Find where the given text appears and provide that cell's center as (X, Y) coordinate. 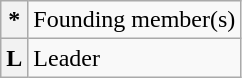
* (14, 20)
Founding member(s) (134, 20)
Leader (134, 58)
L (14, 58)
